Scan for the cell matching the given text and deliver its [x, y] coordinate at center. 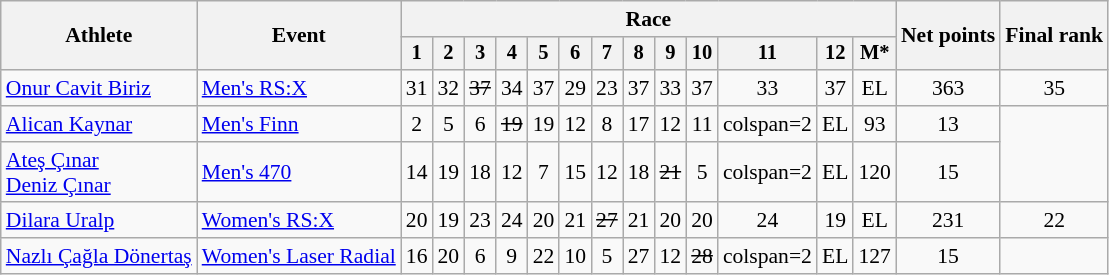
Alican Kaynar [99, 124]
31 [417, 88]
M* [874, 54]
Net points [948, 36]
Men's 470 [299, 172]
14 [417, 172]
13 [948, 124]
1 [417, 54]
93 [874, 124]
Men's RS:X [299, 88]
120 [874, 172]
17 [639, 124]
35 [1054, 88]
29 [575, 88]
Event [299, 36]
Ateş ÇınarDeniz Çınar [99, 172]
231 [948, 221]
363 [948, 88]
32 [448, 88]
Race [648, 19]
127 [874, 256]
Athlete [99, 36]
16 [417, 256]
Onur Cavit Biriz [99, 88]
Dilara Uralp [99, 221]
Women's RS:X [299, 221]
28 [702, 256]
4 [512, 54]
Men's Finn [299, 124]
3 [480, 54]
Nazlı Çağla Dönertaş [99, 256]
34 [512, 88]
Women's Laser Radial [299, 256]
Final rank [1054, 36]
